From the cell containing the given text, extract its center point as (X, Y) coordinate. 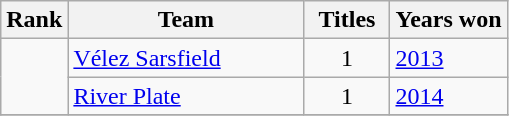
Years won (448, 20)
2013 (448, 58)
Rank (34, 20)
River Plate (186, 96)
Team (186, 20)
Titles (347, 20)
2014 (448, 96)
Vélez Sarsfield (186, 58)
